Capture the cell that displays the provided text and extract its [x, y] central coordinate. 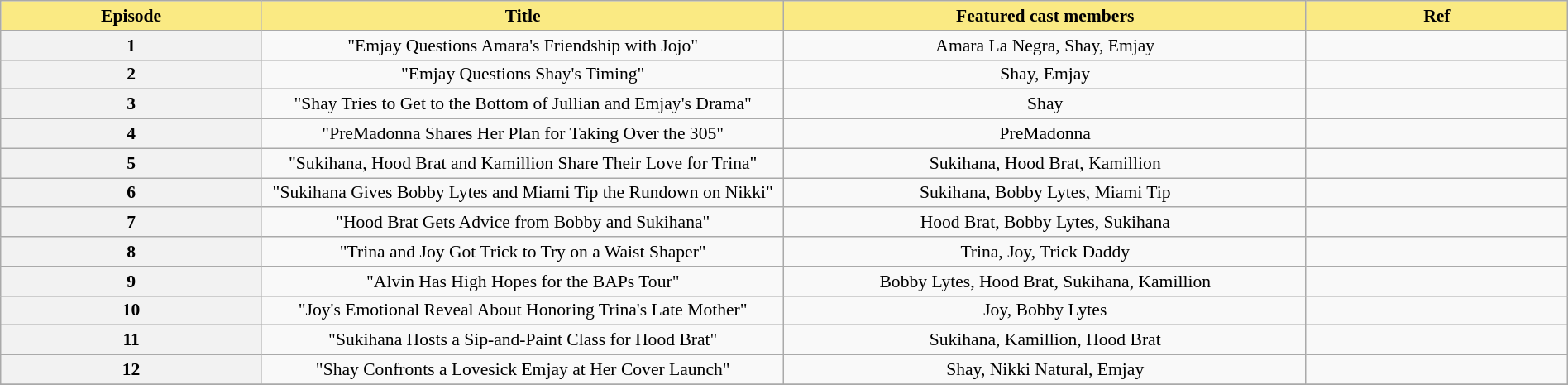
Trina, Joy, Trick Daddy [1045, 252]
"Emjay Questions Shay's Timing" [523, 75]
Shay, Emjay [1045, 75]
Title [523, 16]
"Joy's Emotional Reveal About Honoring Trina's Late Mother" [523, 310]
"Trina and Joy Got Trick to Try on a Waist Shaper" [523, 252]
8 [131, 252]
"Sukihana Gives Bobby Lytes and Miami Tip the Rundown on Nikki" [523, 193]
9 [131, 282]
"Alvin Has High Hopes for the BAPs Tour" [523, 282]
1 [131, 46]
3 [131, 104]
Episode [131, 16]
"Emjay Questions Amara's Friendship with Jojo" [523, 46]
"PreMadonna Shares Her Plan for Taking Over the 305" [523, 134]
6 [131, 193]
5 [131, 163]
Sukihana, Hood Brat, Kamillion [1045, 163]
Hood Brat, Bobby Lytes, Sukihana [1045, 223]
Joy, Bobby Lytes [1045, 310]
Sukihana, Bobby Lytes, Miami Tip [1045, 193]
Shay, Nikki Natural, Emjay [1045, 370]
Ref [1437, 16]
"Sukihana Hosts a Sip-and-Paint Class for Hood Brat" [523, 340]
4 [131, 134]
Amara La Negra, Shay, Emjay [1045, 46]
"Shay Confronts a Lovesick Emjay at Her Cover Launch" [523, 370]
"Shay Tries to Get to the Bottom of Jullian and Emjay's Drama" [523, 104]
Sukihana, Kamillion, Hood Brat [1045, 340]
Featured cast members [1045, 16]
12 [131, 370]
7 [131, 223]
10 [131, 310]
Bobby Lytes, Hood Brat, Sukihana, Kamillion [1045, 282]
Shay [1045, 104]
2 [131, 75]
PreMadonna [1045, 134]
"Hood Brat Gets Advice from Bobby and Sukihana" [523, 223]
11 [131, 340]
"Sukihana, Hood Brat and Kamillion Share Their Love for Trina" [523, 163]
